For the text-containing cell, return its midpoint in (X, Y) coordinate format. 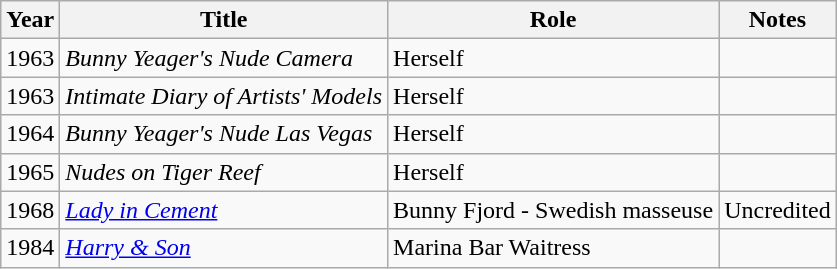
Bunny Yeager's Nude Las Vegas (224, 134)
1984 (30, 248)
Bunny Fjord - Swedish masseuse (554, 210)
Year (30, 20)
Role (554, 20)
Marina Bar Waitress (554, 248)
1964 (30, 134)
Uncredited (778, 210)
Notes (778, 20)
Nudes on Tiger Reef (224, 172)
Lady in Cement (224, 210)
Intimate Diary of Artists' Models (224, 96)
1965 (30, 172)
Title (224, 20)
Bunny Yeager's Nude Camera (224, 58)
Harry & Son (224, 248)
1968 (30, 210)
